Return (x, y) of the center of cell containing provided text 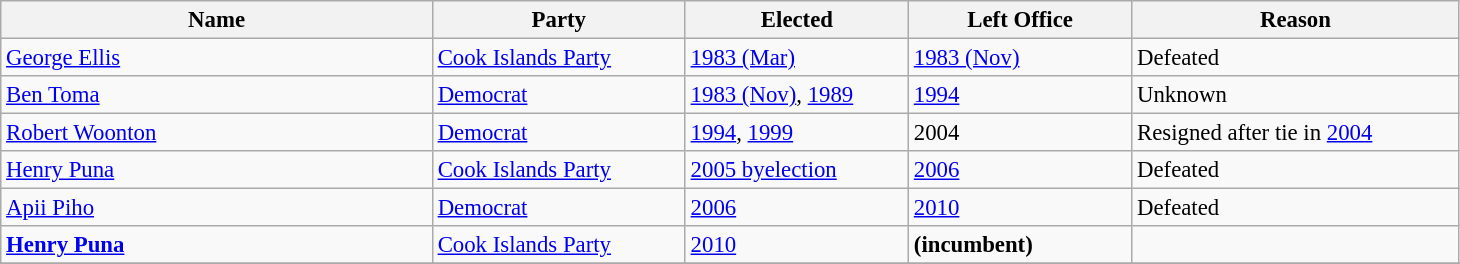
2005 byelection (796, 170)
Name (217, 20)
Resigned after tie in 2004 (1296, 133)
Unknown (1296, 95)
1983 (Nov) (1020, 58)
1983 (Mar) (796, 58)
Robert Woonton (217, 133)
Elected (796, 20)
2004 (1020, 133)
Apii Piho (217, 208)
George Ellis (217, 58)
(incumbent) (1020, 245)
Ben Toma (217, 95)
1983 (Nov), 1989 (796, 95)
1994, 1999 (796, 133)
Reason (1296, 20)
1994 (1020, 95)
Party (558, 20)
Left Office (1020, 20)
